Identify which cell holds the provided text, then report its [x, y] central coordinate. 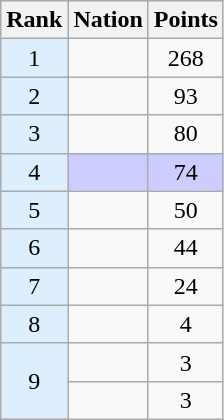
74 [186, 172]
Rank [34, 20]
50 [186, 210]
44 [186, 248]
268 [186, 58]
1 [34, 58]
6 [34, 248]
8 [34, 324]
24 [186, 286]
80 [186, 134]
5 [34, 210]
9 [34, 381]
Points [186, 20]
93 [186, 96]
Nation [108, 20]
2 [34, 96]
7 [34, 286]
